For the text-containing cell, return its midpoint in [X, Y] coordinate format. 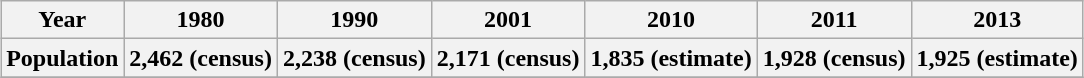
Population [62, 58]
1,925 (estimate) [997, 58]
2,238 (census) [354, 58]
Year [62, 20]
2001 [508, 20]
2013 [997, 20]
2,462 (census) [201, 58]
1990 [354, 20]
1,928 (census) [834, 58]
2,171 (census) [508, 58]
1,835 (estimate) [671, 58]
2010 [671, 20]
2011 [834, 20]
1980 [201, 20]
